For the text-containing cell, return its midpoint in (X, Y) coordinate format. 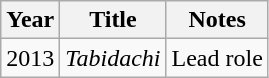
Notes (217, 20)
Year (30, 20)
Title (113, 20)
Tabidachi (113, 58)
2013 (30, 58)
Lead role (217, 58)
